Detect which cell encompasses the target text, then output its (X, Y) center coordinate. 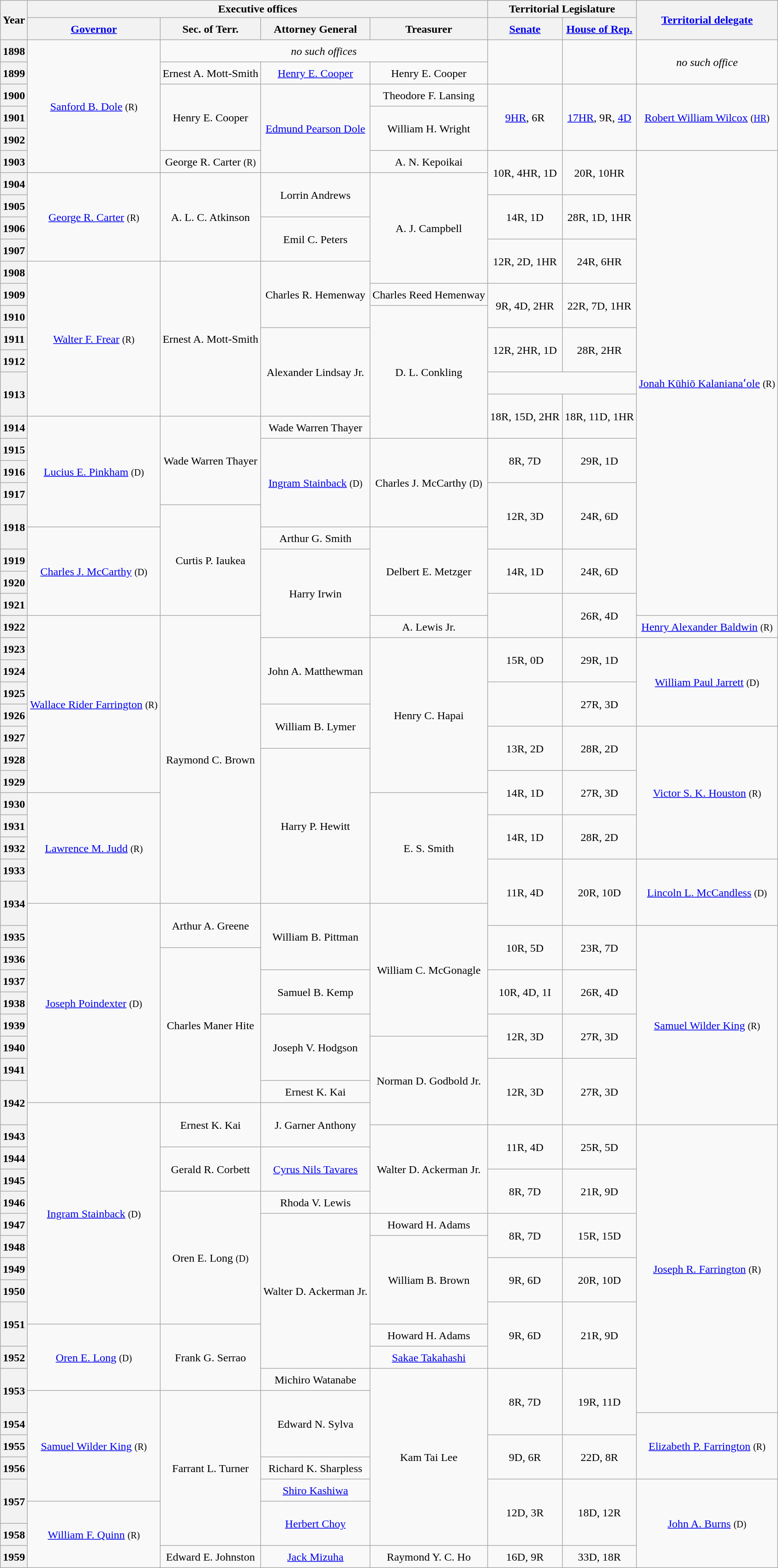
Lawrence M. Judd (R) (94, 848)
12R, 2D, 1HR (525, 262)
Executive offices (257, 9)
9HR, 6R (525, 118)
1954 (14, 1424)
Curtis P. Iaukea (210, 560)
1899 (14, 73)
Gerald R. Corbett (210, 1169)
1928 (14, 760)
18R, 15D, 2HR (525, 417)
9R, 4D, 2HR (525, 306)
1913 (14, 394)
1907 (14, 250)
1945 (14, 1180)
House of Rep. (599, 29)
1898 (14, 51)
John A. Matthewman (315, 671)
1922 (14, 627)
1936 (14, 959)
1941 (14, 1070)
1959 (14, 1557)
1944 (14, 1158)
18D, 12R (599, 1513)
Edmund Pearson Dole (315, 129)
William B. Pittman (315, 937)
E. S. Smith (429, 848)
12R, 2HR, 1D (525, 350)
1904 (14, 184)
1938 (14, 1003)
1920 (14, 583)
William Paul Jarrett (D) (707, 682)
1947 (14, 1225)
1951 (14, 1324)
1906 (14, 228)
William F. Quinn (R) (94, 1535)
Jack Mizuha (315, 1557)
Lorrin Andrews (315, 195)
28R, 2HR (599, 350)
Lucius E. Pinkham (D) (94, 472)
Governor (94, 29)
1953 (14, 1391)
William C. McGonagle (429, 970)
Theodore F. Lansing (429, 95)
1910 (14, 317)
Henry Alexander Baldwin (R) (707, 627)
Robert William Wilcox (HR) (707, 118)
Rhoda V. Lewis (315, 1203)
10R, 4D, 1I (525, 992)
Charles Reed Hemenway (429, 295)
D. L. Conkling (429, 372)
William B. Lymer (315, 727)
Cyrus Nils Tavares (315, 1169)
Arthur G. Smith (315, 538)
1918 (14, 527)
1914 (14, 428)
Elizabeth P. Farrington (R) (707, 1446)
1939 (14, 1025)
A. J. Campbell (429, 228)
25R, 5D (599, 1147)
22R, 7D, 1HR (599, 306)
Herbert Choy (315, 1524)
1957 (14, 1502)
Norman D. Godbold Jr. (429, 1081)
1909 (14, 295)
1937 (14, 981)
10R, 4HR, 1D (525, 173)
Raymond Y. C. Ho (429, 1557)
1949 (14, 1269)
1930 (14, 804)
12D, 3R (525, 1513)
13R, 2D (525, 749)
Farrant L. Turner (210, 1468)
A. L. C. Atkinson (210, 217)
Raymond C. Brown (210, 760)
Harry P. Hewitt (315, 826)
1943 (14, 1136)
William B. Brown (429, 1280)
1917 (14, 494)
John A. Burns (D) (707, 1524)
William H. Wright (429, 129)
Alexander Lindsay Jr. (315, 372)
1926 (14, 715)
1955 (14, 1446)
Joseph Poindexter (D) (94, 1003)
1915 (14, 450)
A. Lewis Jr. (429, 627)
Sakae Takahashi (429, 1358)
Sanford B. Dole (R) (94, 107)
1912 (14, 361)
1921 (14, 605)
1929 (14, 782)
Attorney General (315, 29)
1933 (14, 870)
Emil C. Peters (315, 239)
1901 (14, 118)
Sec. of Terr. (210, 29)
Territorial Legislature (562, 9)
Kam Tai Lee (429, 1457)
Walter F. Frear (R) (94, 339)
1911 (14, 339)
9D, 6R (525, 1457)
23R, 7D (599, 948)
Edward N. Sylva (315, 1424)
15R, 15D (599, 1236)
1902 (14, 140)
Edward E. Johnston (210, 1557)
A. N. Kepoikai (429, 162)
1948 (14, 1247)
1956 (14, 1468)
Charles Maner Hite (210, 1025)
16D, 9R (525, 1557)
Year (14, 20)
J. Garner Anthony (315, 1125)
Charles R. Hemenway (315, 295)
Wallace Rider Farrington (R) (94, 704)
15R, 0D (525, 660)
10R, 5D (525, 948)
1931 (14, 826)
no such offices (324, 51)
Michiro Watanabe (315, 1380)
Harry Irwin (315, 594)
24R, 6HR (599, 262)
19R, 11D (599, 1402)
1946 (14, 1203)
18R, 11D, 1HR (599, 417)
no such office (707, 62)
1903 (14, 162)
33D, 18R (599, 1557)
Samuel B. Kemp (315, 992)
1950 (14, 1291)
Joseph R. Farrington (R) (707, 1269)
Territorial delegate (707, 20)
1934 (14, 904)
1919 (14, 560)
Jonah Kūhiō Kalanianaʻole (R) (707, 383)
1958 (14, 1535)
Frank G. Serrao (210, 1358)
1932 (14, 848)
Delbert E. Metzger (429, 572)
Henry C. Hapai (429, 715)
1923 (14, 649)
Richard K. Sharpless (315, 1468)
Victor S. K. Houston (R) (707, 793)
1900 (14, 95)
Lincoln L. McCandless (D) (707, 893)
17HR, 9R, 4D (599, 118)
Senate (525, 29)
1952 (14, 1358)
1942 (14, 1103)
Treasurer (429, 29)
1927 (14, 738)
1935 (14, 937)
1905 (14, 206)
1908 (14, 273)
1940 (14, 1048)
Arthur A. Greene (210, 926)
20R, 10HR (599, 173)
1924 (14, 671)
22D, 8R (599, 1457)
Joseph V. Hodgson (315, 1048)
28R, 1D, 1HR (599, 217)
Shiro Kashiwa (315, 1490)
1916 (14, 472)
1925 (14, 693)
